Find where the given text appears and provide that cell's center as [X, Y] coordinate. 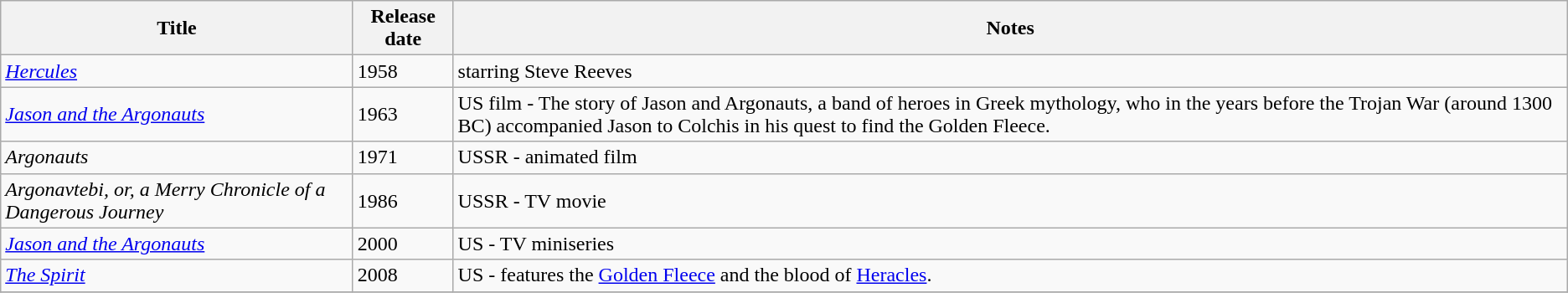
2000 [403, 244]
2008 [403, 275]
1963 [403, 114]
Argonauts [177, 157]
1958 [403, 71]
1986 [403, 201]
Title [177, 28]
Release date [403, 28]
USSR - animated film [1010, 157]
Hercules [177, 71]
US - TV miniseries [1010, 244]
starring Steve Reeves [1010, 71]
USSR - TV movie [1010, 201]
US - features the Golden Fleece and the blood of Heracles. [1010, 275]
The Spirit [177, 275]
Argonavtebi, or, a Merry Chronicle of a Dangerous Journey [177, 201]
1971 [403, 157]
Notes [1010, 28]
